Identify which cell holds the provided text, then report its (X, Y) central coordinate. 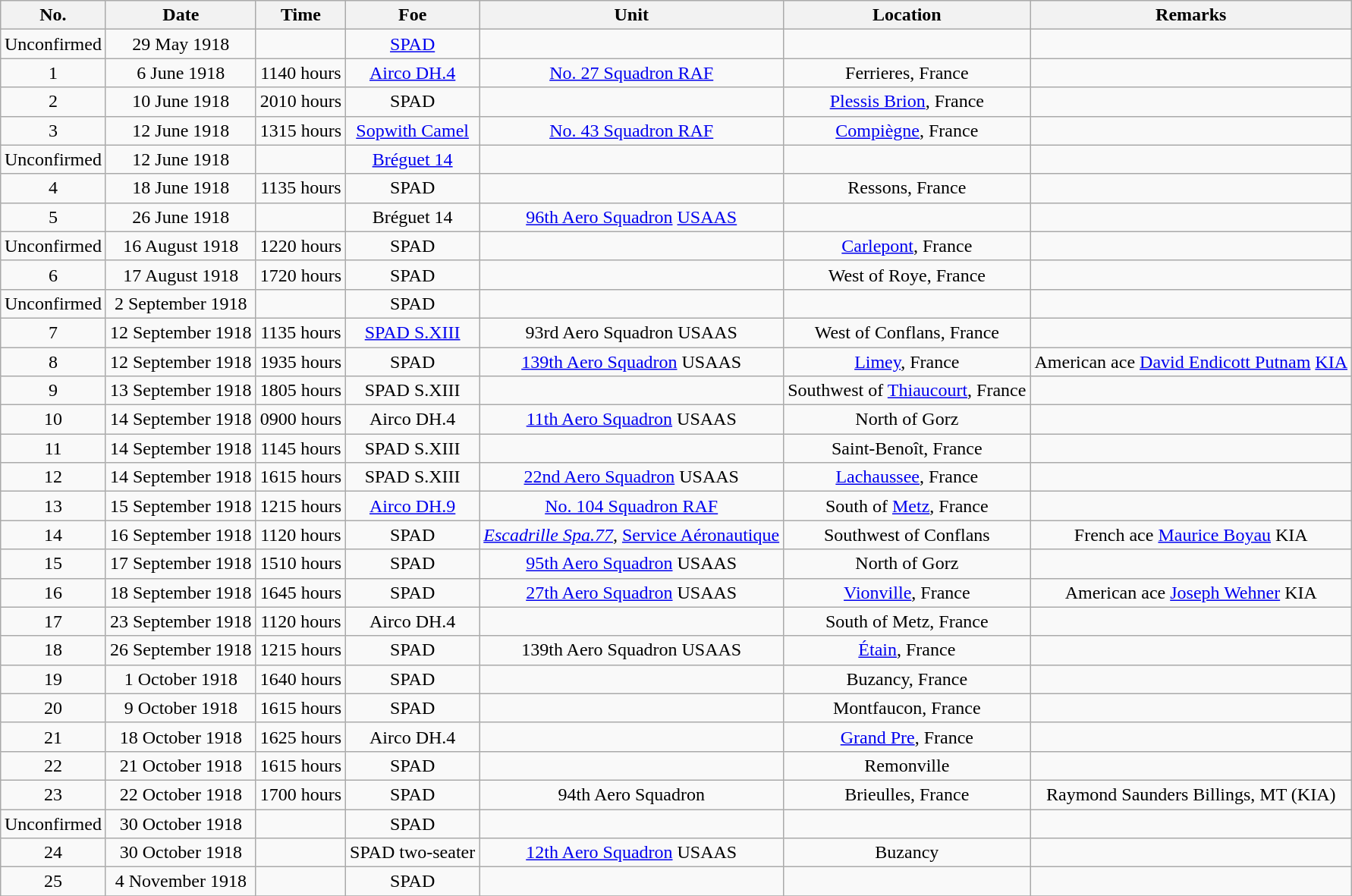
Grand Pre, France (907, 737)
1145 hours (300, 448)
1 October 1918 (181, 679)
19 (53, 679)
11 (53, 448)
Buzancy (907, 853)
Vionville, France (907, 593)
4 November 1918 (181, 882)
27th Aero Squadron USAAS (631, 593)
Carlepont, France (907, 246)
93rd Aero Squadron USAAS (631, 332)
18 October 1918 (181, 737)
Lachaussee, France (907, 477)
French ace Maurice Boyau KIA (1191, 535)
4 (53, 188)
No. 104 Squadron RAF (631, 506)
94th Aero Squadron (631, 794)
17 (53, 621)
6 (53, 275)
Montfaucon, France (907, 708)
2 (53, 102)
1 (53, 73)
17 August 1918 (181, 275)
West of Roye, France (907, 275)
Saint-Benoît, France (907, 448)
2 September 1918 (181, 303)
25 (53, 882)
1220 hours (300, 246)
No. 43 Squadron RAF (631, 130)
Brieulles, France (907, 794)
Time (300, 15)
No. (53, 15)
95th Aero Squadron USAAS (631, 564)
1510 hours (300, 564)
10 (53, 420)
18 (53, 650)
7 (53, 332)
96th Aero Squadron USAAS (631, 217)
22 October 1918 (181, 794)
16 (53, 593)
24 (53, 853)
21 (53, 737)
29 May 1918 (181, 44)
No. 27 Squadron RAF (631, 73)
SPAD two-seater (413, 853)
1805 hours (300, 391)
1140 hours (300, 73)
15 September 1918 (181, 506)
Plessis Brion, France (907, 102)
2010 hours (300, 102)
16 September 1918 (181, 535)
Southwest of Conflans (907, 535)
12th Aero Squadron USAAS (631, 853)
West of Conflans, France (907, 332)
Compiègne, France (907, 130)
Ressons, France (907, 188)
Étain, France (907, 650)
8 (53, 362)
16 August 1918 (181, 246)
23 (53, 794)
Escadrille Spa.77, Service Aéronautique (631, 535)
1935 hours (300, 362)
Date (181, 15)
23 September 1918 (181, 621)
Buzancy, France (907, 679)
13 September 1918 (181, 391)
0900 hours (300, 420)
22 (53, 766)
1700 hours (300, 794)
Foe (413, 15)
10 June 1918 (181, 102)
3 (53, 130)
17 September 1918 (181, 564)
Limey, France (907, 362)
1640 hours (300, 679)
Remonville (907, 766)
18 September 1918 (181, 593)
American ace David Endicott Putnam KIA (1191, 362)
Raymond Saunders Billings, MT (KIA) (1191, 794)
American ace Joseph Wehner KIA (1191, 593)
Remarks (1191, 15)
18 June 1918 (181, 188)
11th Aero Squadron USAAS (631, 420)
9 (53, 391)
12 (53, 477)
9 October 1918 (181, 708)
22nd Aero Squadron USAAS (631, 477)
26 June 1918 (181, 217)
5 (53, 217)
14 (53, 535)
Sopwith Camel (413, 130)
Unit (631, 15)
Ferrieres, France (907, 73)
6 June 1918 (181, 73)
15 (53, 564)
20 (53, 708)
26 September 1918 (181, 650)
1645 hours (300, 593)
Southwest of Thiaucourt, France (907, 391)
1625 hours (300, 737)
Airco DH.9 (413, 506)
1315 hours (300, 130)
Location (907, 15)
1720 hours (300, 275)
13 (53, 506)
21 October 1918 (181, 766)
